Return [X, Y] of the center of cell containing provided text 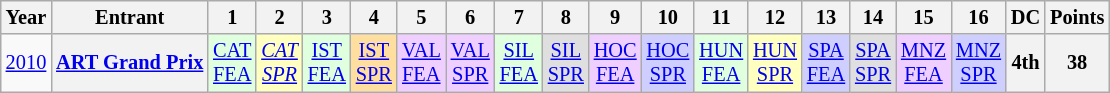
11 [721, 17]
VALFEA [422, 63]
Entrant [130, 17]
2 [279, 17]
3 [327, 17]
5 [422, 17]
SILFEA [519, 63]
14 [873, 17]
Points [1077, 17]
HUNFEA [721, 63]
Year [26, 17]
4 [374, 17]
12 [775, 17]
10 [668, 17]
ISTFEA [327, 63]
MNZFEA [924, 63]
4th [1026, 63]
ART Grand Prix [130, 63]
1 [232, 17]
7 [519, 17]
CATSPR [279, 63]
SPAFEA [826, 63]
13 [826, 17]
6 [470, 17]
HUNSPR [775, 63]
16 [978, 17]
SILSPR [566, 63]
15 [924, 17]
HOCFEA [616, 63]
ISTSPR [374, 63]
SPASPR [873, 63]
38 [1077, 63]
VALSPR [470, 63]
9 [616, 17]
HOCSPR [668, 63]
DC [1026, 17]
MNZSPR [978, 63]
8 [566, 17]
2010 [26, 63]
CATFEA [232, 63]
